Output the (x, y) coordinate of the center of the cell containing the given text.  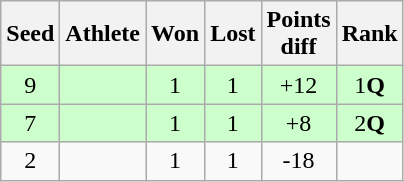
2Q (370, 123)
Rank (370, 34)
Lost (233, 34)
9 (30, 85)
Seed (30, 34)
1Q (370, 85)
+12 (298, 85)
Pointsdiff (298, 34)
Athlete (103, 34)
+8 (298, 123)
-18 (298, 161)
Won (176, 34)
7 (30, 123)
2 (30, 161)
